Determine the [X, Y] coordinate at the center of the cell enclosing the given text.  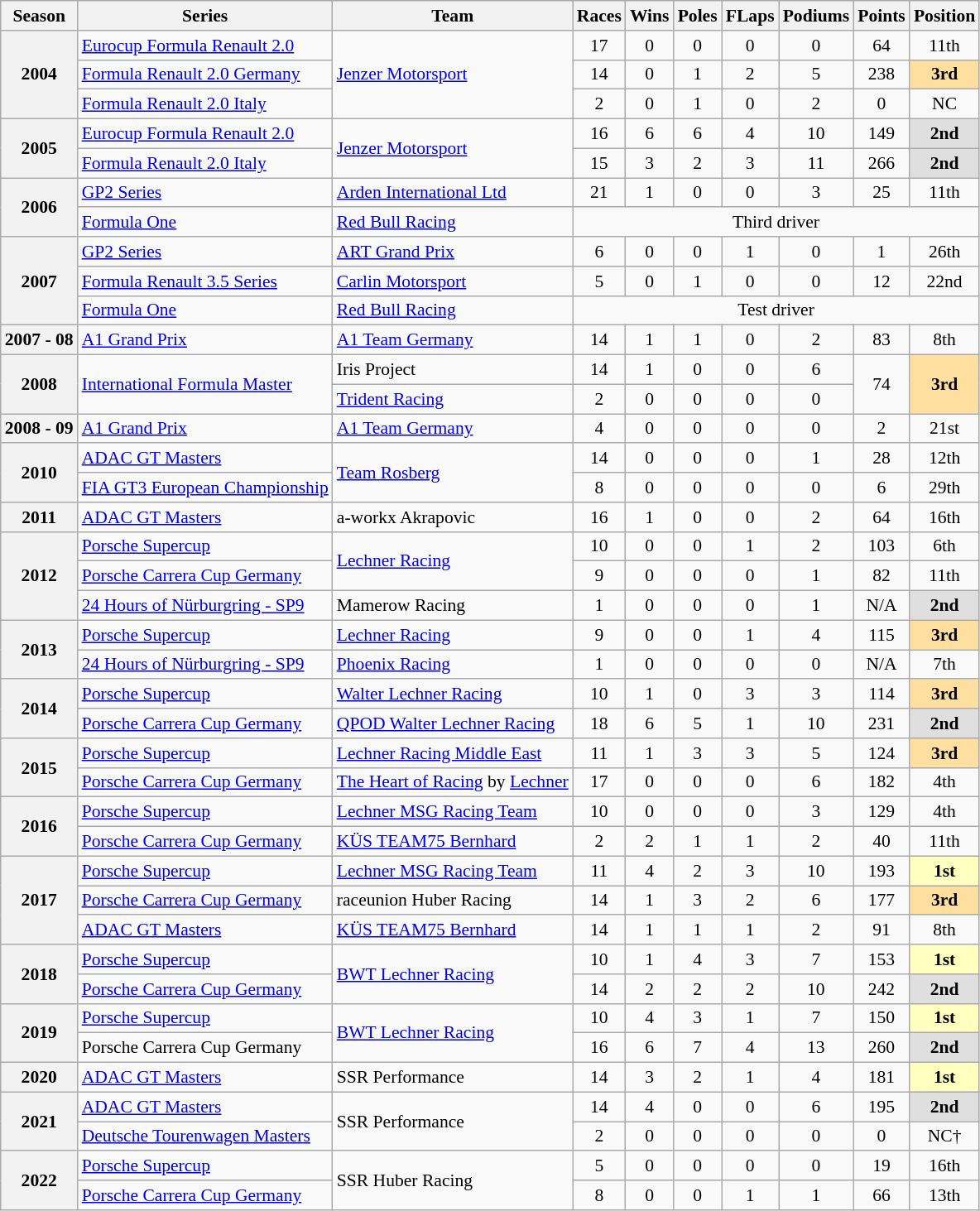
Deutsche Tourenwagen Masters [205, 1137]
21st [944, 429]
103 [882, 546]
2014 [40, 709]
74 [882, 384]
193 [882, 871]
2005 [40, 149]
Wins [650, 16]
266 [882, 163]
149 [882, 134]
Walter Lechner Racing [453, 694]
The Heart of Racing by Lechner [453, 782]
2017 [40, 901]
2011 [40, 517]
25 [882, 193]
raceunion Huber Racing [453, 901]
2006 [40, 207]
19 [882, 1166]
124 [882, 753]
13 [816, 1048]
129 [882, 812]
115 [882, 635]
150 [882, 1018]
13th [944, 1195]
NC [944, 104]
114 [882, 694]
22nd [944, 281]
6th [944, 546]
2013 [40, 649]
21 [599, 193]
FIA GT3 European Championship [205, 488]
Poles [698, 16]
91 [882, 930]
a-workx Akrapovic [453, 517]
International Formula Master [205, 384]
12 [882, 281]
Races [599, 16]
Arden International Ltd [453, 193]
12th [944, 459]
2008 [40, 384]
2018 [40, 973]
2021 [40, 1121]
2020 [40, 1078]
2022 [40, 1180]
238 [882, 74]
Team [453, 16]
Podiums [816, 16]
Trident Racing [453, 399]
181 [882, 1078]
15 [599, 163]
Lechner Racing Middle East [453, 753]
Third driver [776, 223]
QPOD Walter Lechner Racing [453, 723]
26th [944, 252]
Test driver [776, 310]
2010 [40, 473]
Phoenix Racing [453, 665]
195 [882, 1107]
2007 [40, 281]
Formula Renault 2.0 Germany [205, 74]
7th [944, 665]
FLaps [750, 16]
153 [882, 959]
242 [882, 989]
82 [882, 576]
SSR Huber Racing [453, 1180]
Formula Renault 3.5 Series [205, 281]
40 [882, 842]
182 [882, 782]
66 [882, 1195]
2012 [40, 576]
28 [882, 459]
Mamerow Racing [453, 606]
2008 - 09 [40, 429]
Team Rosberg [453, 473]
2016 [40, 826]
18 [599, 723]
Iris Project [453, 370]
Position [944, 16]
ART Grand Prix [453, 252]
Season [40, 16]
260 [882, 1048]
29th [944, 488]
2004 [40, 74]
2019 [40, 1033]
2007 - 08 [40, 340]
231 [882, 723]
177 [882, 901]
NC† [944, 1137]
Carlin Motorsport [453, 281]
2015 [40, 768]
83 [882, 340]
Points [882, 16]
Series [205, 16]
